Search for the cell housing the specified text and yield its [X, Y] center coordinate. 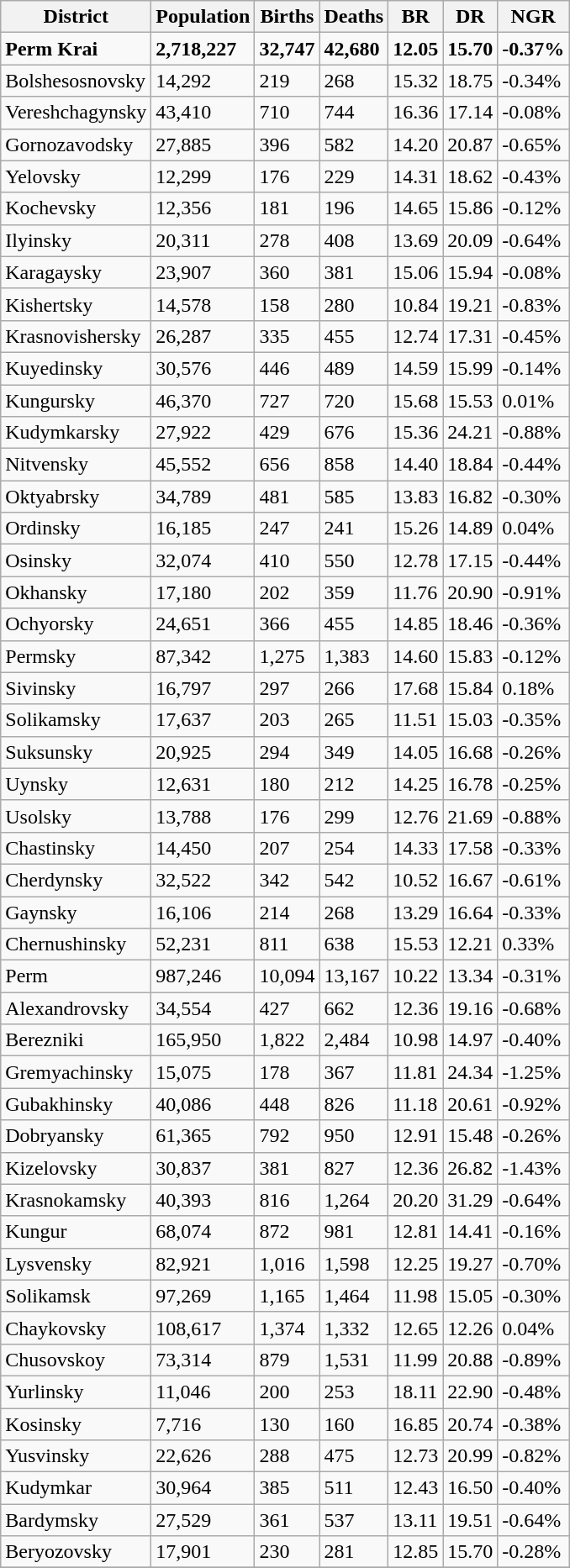
Uynsky [76, 784]
811 [288, 944]
Ilyinsky [76, 240]
17.15 [471, 560]
219 [288, 81]
792 [288, 1136]
30,964 [203, 1488]
14.60 [415, 656]
1,264 [354, 1200]
Alexandrovsky [76, 1008]
Cherdynsky [76, 880]
Yelovsky [76, 176]
550 [354, 560]
18.11 [415, 1392]
12,299 [203, 176]
Lysvensky [76, 1264]
-0.25% [533, 784]
13,167 [354, 976]
Okhansky [76, 592]
-0.91% [533, 592]
130 [288, 1424]
278 [288, 240]
40,393 [203, 1200]
981 [354, 1232]
15.06 [415, 272]
0.01% [533, 401]
Sivinsky [76, 688]
61,365 [203, 1136]
17.58 [471, 848]
21.69 [471, 816]
1,275 [288, 656]
1,165 [288, 1296]
30,576 [203, 368]
17.68 [415, 688]
18.62 [471, 176]
Kungursky [76, 401]
12,356 [203, 208]
87,342 [203, 656]
16.82 [471, 497]
15.03 [471, 720]
297 [288, 688]
11.18 [415, 1104]
542 [354, 880]
Kudymkar [76, 1488]
24.21 [471, 433]
230 [288, 1552]
16.78 [471, 784]
429 [288, 433]
196 [354, 208]
Nitvensky [76, 465]
19.51 [471, 1520]
Beryozovsky [76, 1552]
16.67 [471, 880]
18.84 [471, 465]
16.85 [415, 1424]
-0.43% [533, 176]
178 [288, 1072]
247 [288, 529]
Kungur [76, 1232]
-0.82% [533, 1456]
2,484 [354, 1040]
42,680 [354, 49]
Kudymkarsky [76, 433]
Permsky [76, 656]
Ochyorsky [76, 624]
Kochevsky [76, 208]
266 [354, 688]
872 [288, 1232]
Gremyachinsky [76, 1072]
108,617 [203, 1328]
Perm Krai [76, 49]
12,631 [203, 784]
-0.48% [533, 1392]
15.36 [415, 433]
Population [203, 17]
Kosinsky [76, 1424]
15.83 [471, 656]
158 [288, 304]
-0.68% [533, 1008]
Yurlinsky [76, 1392]
585 [354, 497]
481 [288, 497]
1,464 [354, 1296]
950 [354, 1136]
15.05 [471, 1296]
396 [288, 145]
710 [288, 113]
73,314 [203, 1360]
40,086 [203, 1104]
165,950 [203, 1040]
582 [354, 145]
662 [354, 1008]
1,383 [354, 656]
14.41 [471, 1232]
17,901 [203, 1552]
Deaths [354, 17]
14.40 [415, 465]
Oktyabrsky [76, 497]
20.61 [471, 1104]
229 [354, 176]
20,311 [203, 240]
1,016 [288, 1264]
32,074 [203, 560]
15.94 [471, 272]
Osinsky [76, 560]
Ordinsky [76, 529]
200 [288, 1392]
26.82 [471, 1168]
Chusovskoy [76, 1360]
-0.34% [533, 81]
816 [288, 1200]
13.29 [415, 912]
14,578 [203, 304]
475 [354, 1456]
281 [354, 1552]
12.81 [415, 1232]
-0.70% [533, 1264]
14,292 [203, 81]
15.68 [415, 401]
10.22 [415, 976]
720 [354, 401]
Krasnokamsky [76, 1200]
202 [288, 592]
14.20 [415, 145]
11.98 [415, 1296]
12.25 [415, 1264]
Chernushinsky [76, 944]
448 [288, 1104]
15.86 [471, 208]
408 [354, 240]
Usolsky [76, 816]
214 [288, 912]
Chastinsky [76, 848]
15,075 [203, 1072]
427 [288, 1008]
11.81 [415, 1072]
14.31 [415, 176]
0.33% [533, 944]
22.90 [471, 1392]
24,651 [203, 624]
Gaynsky [76, 912]
14.05 [415, 752]
-0.65% [533, 145]
32,747 [288, 49]
14.59 [415, 368]
-0.36% [533, 624]
410 [288, 560]
DR [471, 17]
14.65 [415, 208]
-0.83% [533, 304]
Solikamsky [76, 720]
20.90 [471, 592]
17,180 [203, 592]
14.85 [415, 624]
97,269 [203, 1296]
335 [288, 336]
20.87 [471, 145]
16.68 [471, 752]
16.50 [471, 1488]
1,332 [354, 1328]
537 [354, 1520]
Kishertsky [76, 304]
2,718,227 [203, 49]
23,907 [203, 272]
13.83 [415, 497]
20.20 [415, 1200]
Chaykovsky [76, 1328]
Dobryansky [76, 1136]
160 [354, 1424]
879 [288, 1360]
Kuyedinsky [76, 368]
366 [288, 624]
26,287 [203, 336]
20.99 [471, 1456]
27,922 [203, 433]
727 [288, 401]
13,788 [203, 816]
16,185 [203, 529]
-0.37% [533, 49]
207 [288, 848]
826 [354, 1104]
Gubakhinsky [76, 1104]
12.65 [415, 1328]
987,246 [203, 976]
12.26 [471, 1328]
20,925 [203, 752]
1,374 [288, 1328]
BR [415, 17]
212 [354, 784]
45,552 [203, 465]
NGR [533, 17]
-0.16% [533, 1232]
-1.25% [533, 1072]
288 [288, 1456]
13.69 [415, 240]
Suksunsky [76, 752]
241 [354, 529]
10.52 [415, 880]
656 [288, 465]
15.84 [471, 688]
32,522 [203, 880]
349 [354, 752]
Karagaysky [76, 272]
20.09 [471, 240]
359 [354, 592]
17,637 [203, 720]
31.29 [471, 1200]
1,531 [354, 1360]
19.27 [471, 1264]
15.48 [471, 1136]
22,626 [203, 1456]
-0.35% [533, 720]
16.64 [471, 912]
Solikamsk [76, 1296]
676 [354, 433]
744 [354, 113]
15.26 [415, 529]
11.76 [415, 592]
10.98 [415, 1040]
14,450 [203, 848]
11.51 [415, 720]
12.73 [415, 1456]
Kizelovsky [76, 1168]
11,046 [203, 1392]
30,837 [203, 1168]
-0.31% [533, 976]
-1.43% [533, 1168]
-0.14% [533, 368]
13.11 [415, 1520]
1,822 [288, 1040]
299 [354, 816]
17.14 [471, 113]
12.05 [415, 49]
827 [354, 1168]
-0.61% [533, 880]
Berezniki [76, 1040]
18.75 [471, 81]
253 [354, 1392]
11.99 [415, 1360]
Bardymsky [76, 1520]
Vereshchagynsky [76, 113]
14.33 [415, 848]
19.21 [471, 304]
203 [288, 720]
34,789 [203, 497]
43,410 [203, 113]
19.16 [471, 1008]
12.76 [415, 816]
1,598 [354, 1264]
511 [354, 1488]
0.18% [533, 688]
-0.38% [533, 1424]
Gornozavodsky [76, 145]
254 [354, 848]
446 [288, 368]
17.31 [471, 336]
342 [288, 880]
14.89 [471, 529]
27,885 [203, 145]
14.25 [415, 784]
294 [288, 752]
361 [288, 1520]
-0.92% [533, 1104]
7,716 [203, 1424]
385 [288, 1488]
13.34 [471, 976]
10.84 [415, 304]
16,106 [203, 912]
180 [288, 784]
858 [354, 465]
Births [288, 17]
12.43 [415, 1488]
12.21 [471, 944]
Bolshesosnovsky [76, 81]
12.74 [415, 336]
15.32 [415, 81]
-0.28% [533, 1552]
34,554 [203, 1008]
27,529 [203, 1520]
10,094 [288, 976]
Krasnovishersky [76, 336]
-0.89% [533, 1360]
367 [354, 1072]
360 [288, 272]
-0.45% [533, 336]
Yusvinsky [76, 1456]
16.36 [415, 113]
12.91 [415, 1136]
12.85 [415, 1552]
280 [354, 304]
12.78 [415, 560]
82,921 [203, 1264]
24.34 [471, 1072]
15.99 [471, 368]
Perm [76, 976]
46,370 [203, 401]
18.46 [471, 624]
14.97 [471, 1040]
District [76, 17]
16,797 [203, 688]
489 [354, 368]
638 [354, 944]
181 [288, 208]
265 [354, 720]
52,231 [203, 944]
20.88 [471, 1360]
20.74 [471, 1424]
68,074 [203, 1232]
